Locate the cell with the specified text and output its [x, y] center coordinate. 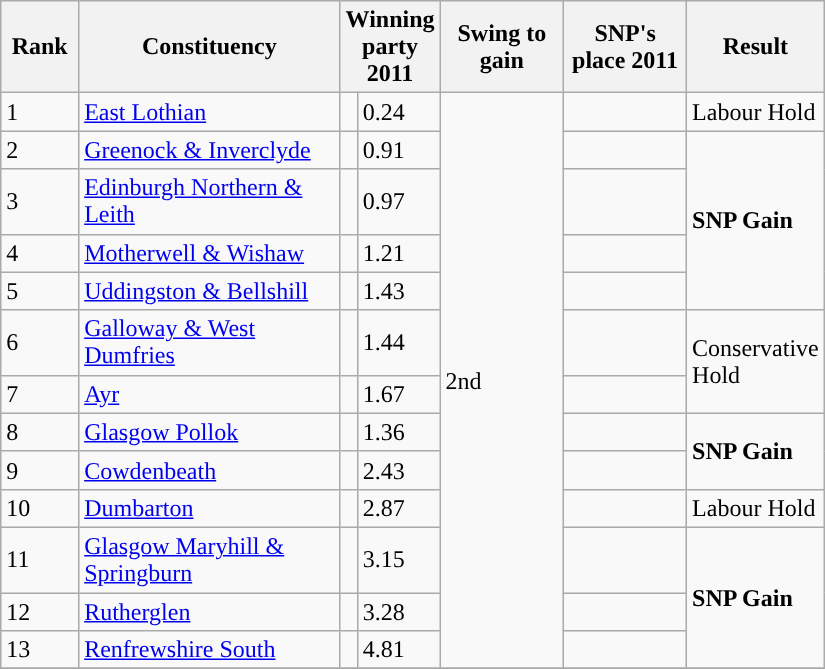
SNP's place 2011 [626, 47]
8 [40, 432]
4.81 [398, 650]
11 [40, 560]
1 [40, 112]
1.67 [398, 394]
2.87 [398, 508]
Cowdenbeath [210, 470]
Dumbarton [210, 508]
Result [756, 47]
Conservative Hold [756, 362]
1.43 [398, 291]
12 [40, 611]
0.97 [398, 202]
0.91 [398, 150]
Greenock & Inverclyde [210, 150]
Ayr [210, 394]
Galloway & West Dumfries [210, 342]
3 [40, 202]
6 [40, 342]
2 [40, 150]
0.24 [398, 112]
9 [40, 470]
10 [40, 508]
3.28 [398, 611]
7 [40, 394]
Constituency [210, 47]
Winning party 2011 [390, 47]
2nd [502, 381]
2.43 [398, 470]
Uddingston & Bellshill [210, 291]
Renfrewshire South [210, 650]
East Lothian [210, 112]
4 [40, 253]
3.15 [398, 560]
Rutherglen [210, 611]
1.44 [398, 342]
13 [40, 650]
Edinburgh Northern & Leith [210, 202]
Rank [40, 47]
1.21 [398, 253]
Glasgow Pollok [210, 432]
Motherwell & Wishaw [210, 253]
Glasgow Maryhill & Springburn [210, 560]
1.36 [398, 432]
5 [40, 291]
Swing to gain [502, 47]
